Pinpoint the cell where the given text exists, returning its [x, y] midpoint coordinate. 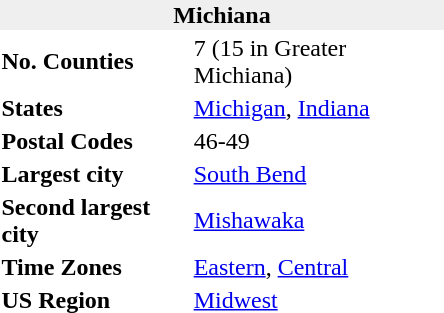
Eastern, Central [318, 267]
Mishawaka [318, 220]
Time Zones [94, 267]
Michigan, Indiana [318, 108]
Second largest city [94, 220]
46-49 [318, 141]
Postal Codes [94, 141]
South Bend [318, 174]
No. Counties [94, 62]
7 (15 in Greater Michiana) [318, 62]
States [94, 108]
Largest city [94, 174]
Michiana [222, 15]
